Find where the given text appears and provide that cell's center as (X, Y) coordinate. 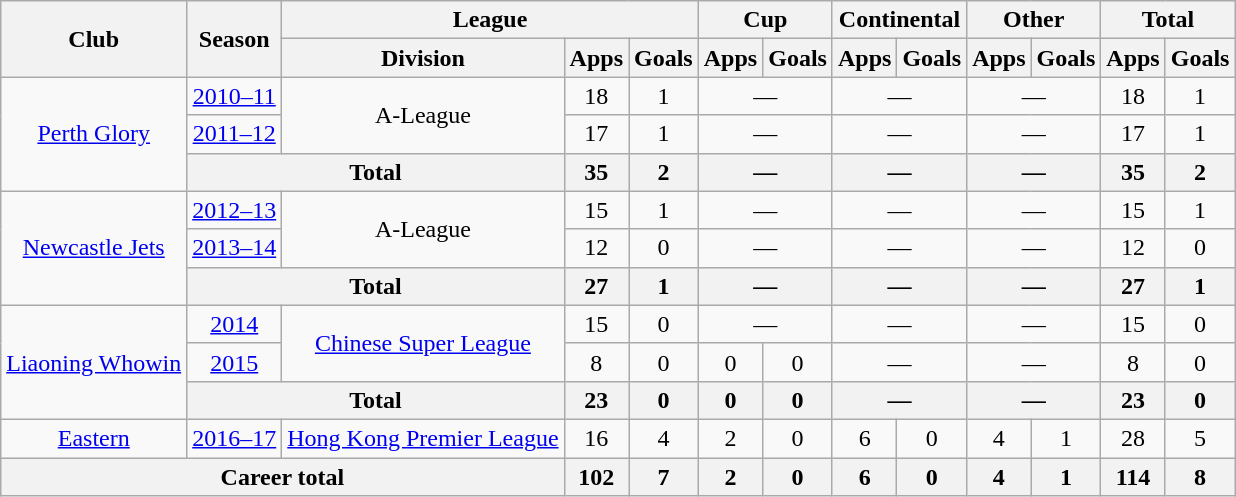
5 (1200, 438)
2013–14 (234, 248)
Hong Kong Premier League (423, 438)
114 (1133, 477)
2012–13 (234, 210)
2011–12 (234, 134)
Career total (282, 477)
16 (596, 438)
Perth Glory (94, 134)
League (490, 20)
Club (94, 39)
Continental (899, 20)
Chinese Super League (423, 343)
Other (1034, 20)
2016–17 (234, 438)
Division (423, 58)
Cup (765, 20)
Newcastle Jets (94, 248)
2014 (234, 324)
7 (663, 477)
2010–11 (234, 96)
2015 (234, 362)
Eastern (94, 438)
Liaoning Whowin (94, 362)
28 (1133, 438)
Season (234, 39)
102 (596, 477)
